Return the [X, Y] coordinate for the center point of the cell that contains the specified text.  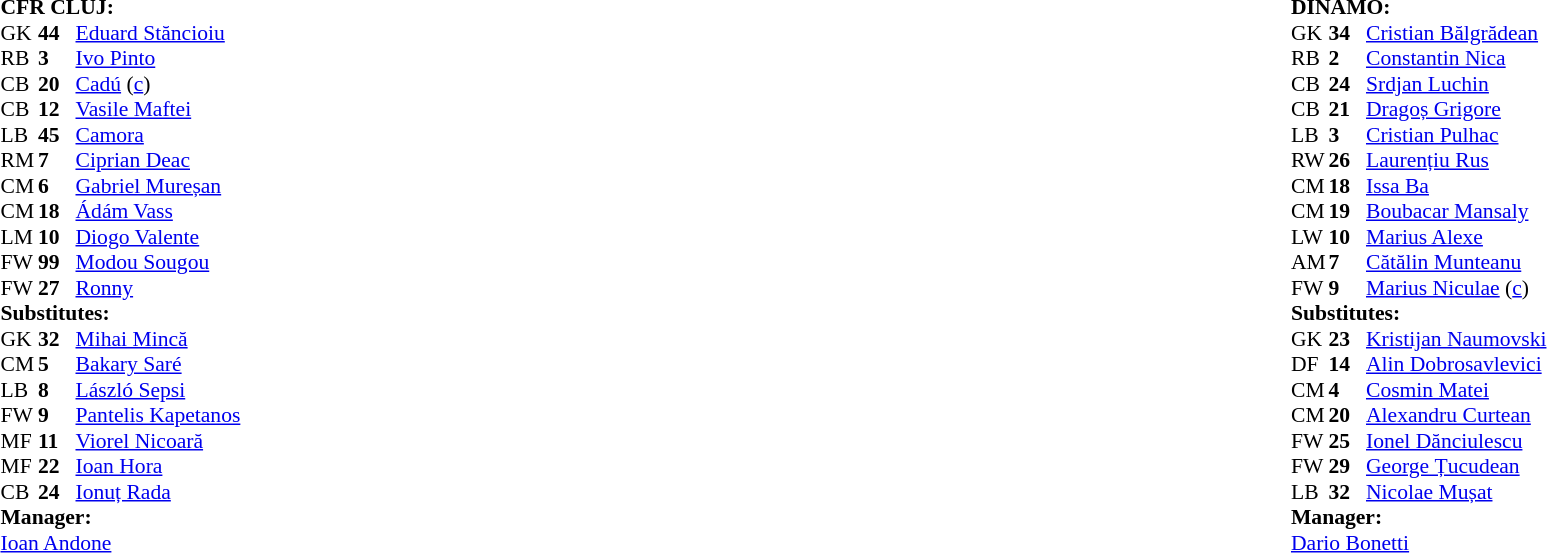
Dragoș Grigore [1456, 109]
George Țucudean [1456, 467]
RM [19, 161]
11 [57, 441]
Alin Dobrosavlevici [1456, 365]
Eduard Stăncioiu [158, 33]
Viorel Nicoară [158, 441]
Ioan Hora [158, 467]
Constantin Nica [1456, 59]
99 [57, 263]
LW [1310, 237]
Cătălin Munteanu [1456, 263]
5 [57, 365]
Alexandru Curtean [1456, 415]
LM [19, 237]
26 [1347, 161]
Nicolae Mușat [1456, 492]
2 [1347, 59]
Camora [158, 135]
Cadú (c) [158, 84]
19 [1347, 211]
AM [1310, 263]
Ivo Pinto [158, 59]
DF [1310, 365]
RW [1310, 161]
6 [57, 186]
Ronny [158, 288]
Ionel Dănciulescu [1456, 441]
Laurențiu Rus [1456, 161]
Issa Ba [1456, 186]
27 [57, 288]
Marius Niculae (c) [1456, 288]
Mihai Mincă [158, 339]
8 [57, 390]
Cosmin Matei [1456, 390]
4 [1347, 390]
Boubacar Mansaly [1456, 211]
Cristian Pulhac [1456, 135]
Srdjan Luchin [1456, 84]
25 [1347, 441]
Pantelis Kapetanos [158, 415]
Diogo Valente [158, 237]
Bakary Saré [158, 365]
Vasile Maftei [158, 109]
Modou Sougou [158, 263]
14 [1347, 365]
45 [57, 135]
Kristijan Naumovski [1456, 339]
Ádám Vass [158, 211]
23 [1347, 339]
Marius Alexe [1456, 237]
László Sepsi [158, 390]
21 [1347, 109]
Gabriel Mureșan [158, 186]
12 [57, 109]
34 [1347, 33]
44 [57, 33]
Ciprian Deac [158, 161]
Ionuț Rada [158, 492]
29 [1347, 467]
Cristian Bălgrădean [1456, 33]
22 [57, 467]
